Provide the [X, Y] coordinate of the cell's center where the given text is located.  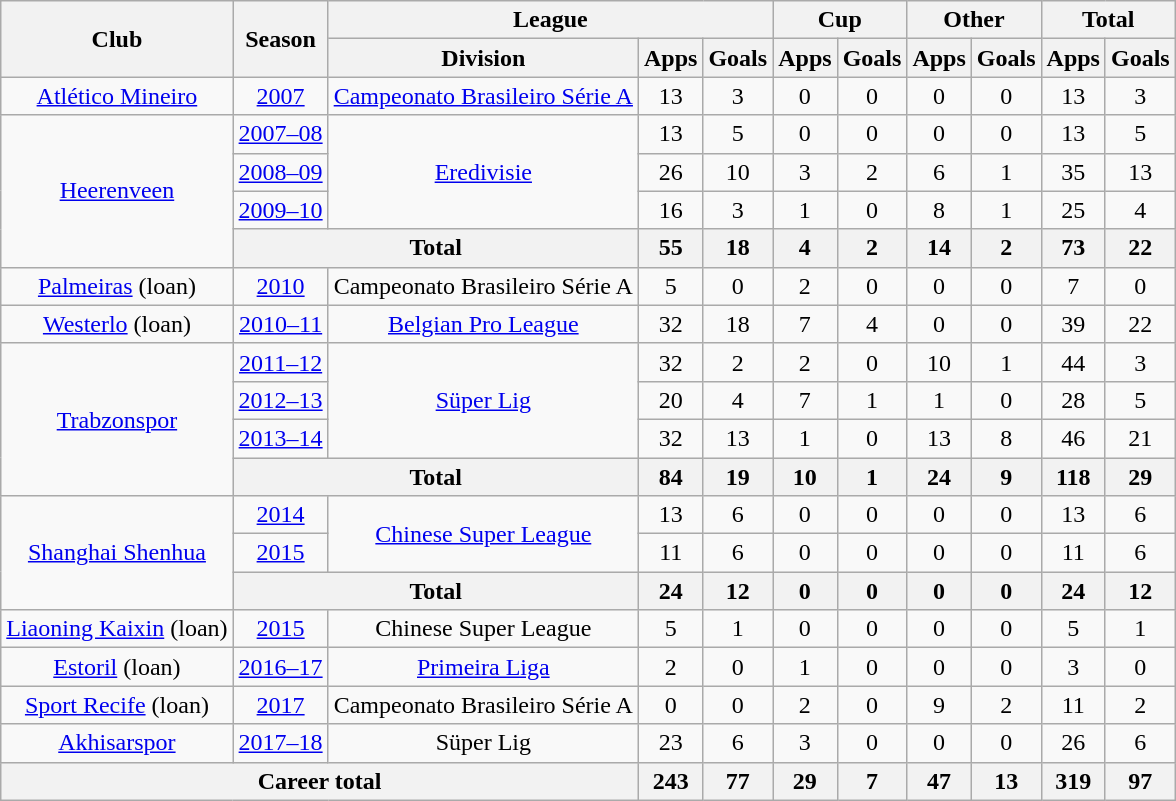
97 [1140, 781]
243 [670, 781]
Heerenveen [117, 191]
21 [1140, 438]
118 [1073, 477]
46 [1073, 438]
2013–14 [280, 438]
2017 [280, 705]
Sport Recife (loan) [117, 705]
Primeira Liga [483, 667]
47 [939, 781]
2007 [280, 96]
Eredivisie [483, 172]
73 [1073, 248]
77 [738, 781]
2010–11 [280, 324]
Career total [320, 781]
19 [738, 477]
35 [1073, 172]
Trabzonspor [117, 419]
14 [939, 248]
84 [670, 477]
2016–17 [280, 667]
44 [1073, 362]
25 [1073, 210]
2012–13 [280, 400]
28 [1073, 400]
2010 [280, 286]
Liaoning Kaixin (loan) [117, 629]
Cup [840, 20]
2009–10 [280, 210]
55 [670, 248]
League [550, 20]
23 [670, 743]
Shanghai Shenhua [117, 553]
Estoril (loan) [117, 667]
Season [280, 39]
Palmeiras (loan) [117, 286]
2008–09 [280, 172]
Other [974, 20]
2007–08 [280, 134]
Akhisarspor [117, 743]
20 [670, 400]
2011–12 [280, 362]
2017–18 [280, 743]
Westerlo (loan) [117, 324]
Division [483, 58]
Club [117, 39]
39 [1073, 324]
2014 [280, 515]
Belgian Pro League [483, 324]
Atlético Mineiro [117, 96]
16 [670, 210]
319 [1073, 781]
